Output the [X, Y] coordinate of the center of the cell containing the given text.  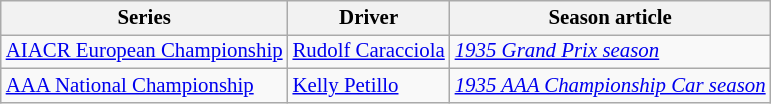
AAA National Championship [144, 85]
1935 AAA Championship Car season [610, 85]
Series [144, 18]
AIACR European Championship [144, 51]
1935 Grand Prix season [610, 51]
Driver [369, 18]
Rudolf Caracciola [369, 51]
Kelly Petillo [369, 85]
Season article [610, 18]
